Search for the cell housing the specified text and yield its (x, y) center coordinate. 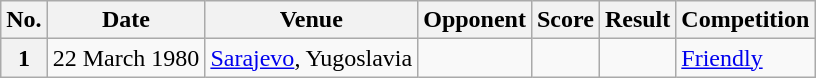
Venue (312, 20)
Date (126, 20)
Friendly (746, 58)
No. (24, 20)
Score (565, 20)
Opponent (475, 20)
22 March 1980 (126, 58)
Result (637, 20)
Competition (746, 20)
Sarajevo, Yugoslavia (312, 58)
1 (24, 58)
